Output the [X, Y] coordinate of the center of the cell containing the given text.  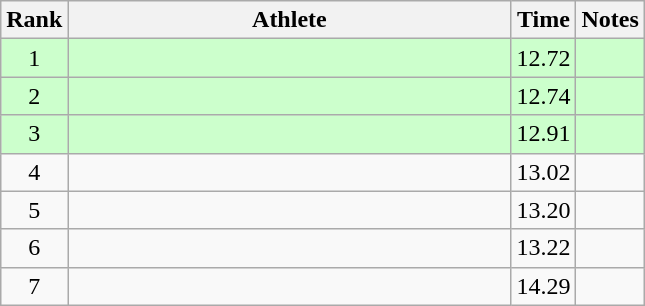
4 [34, 172]
Time [544, 20]
7 [34, 286]
12.91 [544, 134]
Notes [610, 20]
13.02 [544, 172]
Athlete [290, 20]
5 [34, 210]
12.72 [544, 58]
3 [34, 134]
13.20 [544, 210]
12.74 [544, 96]
14.29 [544, 286]
1 [34, 58]
6 [34, 248]
13.22 [544, 248]
2 [34, 96]
Rank [34, 20]
